Output the (X, Y) coordinate of the center of the cell containing the given text.  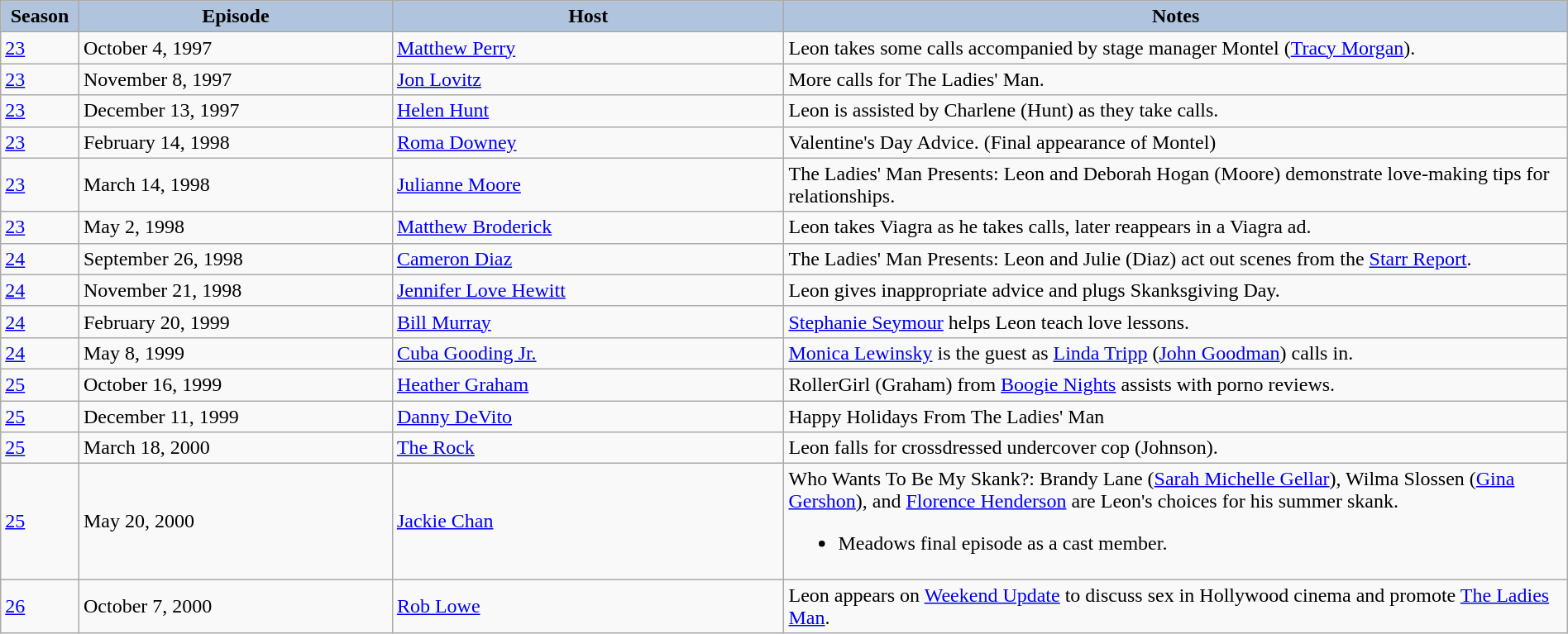
More calls for The Ladies' Man. (1176, 79)
Host (588, 17)
May 2, 1998 (235, 227)
Stephanie Seymour helps Leon teach love lessons. (1176, 322)
Heather Graham (588, 384)
March 18, 2000 (235, 448)
Cuba Gooding Jr. (588, 353)
October 4, 1997 (235, 48)
October 16, 1999 (235, 384)
October 7, 2000 (235, 607)
May 20, 2000 (235, 522)
Cameron Diaz (588, 259)
Season (40, 17)
Leon falls for crossdressed undercover cop (Johnson). (1176, 448)
Jennifer Love Hewitt (588, 290)
RollerGirl (Graham) from Boogie Nights assists with porno reviews. (1176, 384)
Monica Lewinsky is the guest as Linda Tripp (John Goodman) calls in. (1176, 353)
Leon takes some calls accompanied by stage manager Montel (Tracy Morgan). (1176, 48)
November 21, 1998 (235, 290)
March 14, 1998 (235, 185)
Matthew Perry (588, 48)
September 26, 1998 (235, 259)
Happy Holidays From The Ladies' Man (1176, 416)
Episode (235, 17)
Bill Murray (588, 322)
Roma Downey (588, 142)
Leon takes Viagra as he takes calls, later reappears in a Viagra ad. (1176, 227)
Notes (1176, 17)
February 20, 1999 (235, 322)
November 8, 1997 (235, 79)
Danny DeVito (588, 416)
December 11, 1999 (235, 416)
Leon is assisted by Charlene (Hunt) as they take calls. (1176, 111)
February 14, 1998 (235, 142)
Jackie Chan (588, 522)
Matthew Broderick (588, 227)
The Ladies' Man Presents: Leon and Deborah Hogan (Moore) demonstrate love-making tips for relationships. (1176, 185)
Jon Lovitz (588, 79)
Leon gives inappropriate advice and plugs Skanksgiving Day. (1176, 290)
December 13, 1997 (235, 111)
Leon appears on Weekend Update to discuss sex in Hollywood cinema and promote The Ladies Man. (1176, 607)
The Ladies' Man Presents: Leon and Julie (Diaz) act out scenes from the Starr Report. (1176, 259)
Julianne Moore (588, 185)
26 (40, 607)
Valentine's Day Advice. (Final appearance of Montel) (1176, 142)
The Rock (588, 448)
Rob Lowe (588, 607)
May 8, 1999 (235, 353)
Helen Hunt (588, 111)
